Scan for the cell matching the given text and deliver its [X, Y] coordinate at center. 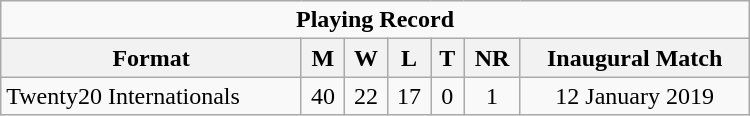
Format [152, 58]
12 January 2019 [634, 96]
0 [448, 96]
L [410, 58]
1 [492, 96]
22 [366, 96]
NR [492, 58]
Twenty20 Internationals [152, 96]
W [366, 58]
40 [322, 96]
M [322, 58]
T [448, 58]
Playing Record [375, 20]
17 [410, 96]
Inaugural Match [634, 58]
